Pinpoint the cell where the given text exists, returning its (x, y) midpoint coordinate. 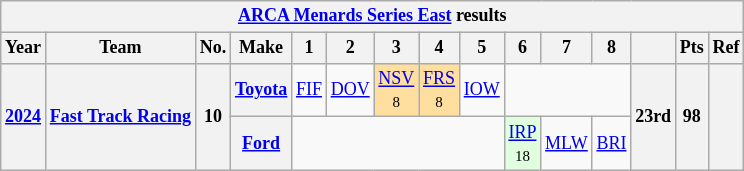
Fast Track Racing (120, 116)
FIF (310, 90)
3 (396, 48)
Pts (692, 48)
MLW (566, 144)
BRI (612, 144)
IOW (482, 90)
23rd (654, 116)
98 (692, 116)
Toyota (262, 90)
6 (522, 48)
7 (566, 48)
FRS8 (440, 90)
1 (310, 48)
IRP18 (522, 144)
NSV8 (396, 90)
2024 (24, 116)
No. (212, 48)
Team (120, 48)
ARCA Menards Series East results (372, 16)
DOV (350, 90)
Ford (262, 144)
4 (440, 48)
Make (262, 48)
10 (212, 116)
8 (612, 48)
Ref (726, 48)
2 (350, 48)
5 (482, 48)
Year (24, 48)
